Search for the cell housing the specified text and yield its [x, y] center coordinate. 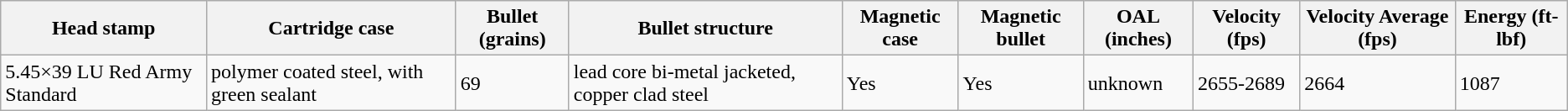
Cartridge case [332, 29]
1087 [1511, 82]
2655-2689 [1246, 82]
OAL (inches) [1137, 29]
2664 [1377, 82]
Energy (ft-lbf) [1511, 29]
unknown [1137, 82]
Magnetic bullet [1020, 29]
69 [513, 82]
Velocity (fps) [1246, 29]
Magnetic case [900, 29]
Bullet structure [705, 29]
polymer coated steel, with green sealant [332, 82]
Head stamp [104, 29]
5.45×39 LU Red Army Standard [104, 82]
Velocity Average (fps) [1377, 29]
Bullet (grains) [513, 29]
lead core bi-metal jacketed, copper clad steel [705, 82]
